For the text-containing cell, return its midpoint in [x, y] coordinate format. 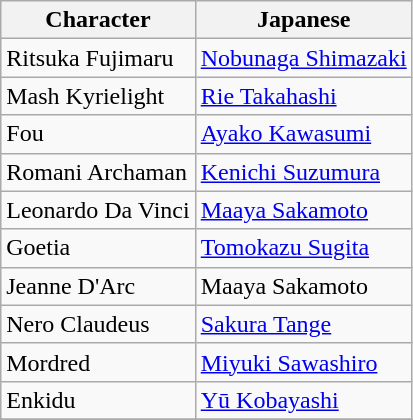
Yū Kobayashi [304, 400]
Sakura Tange [304, 324]
Ayako Kawasumi [304, 134]
Miyuki Sawashiro [304, 362]
Tomokazu Sugita [304, 248]
Ritsuka Fujimaru [98, 58]
Kenichi Suzumura [304, 172]
Japanese [304, 20]
Romani Archaman [98, 172]
Goetia [98, 248]
Nobunaga Shimazaki [304, 58]
Jeanne D'Arc [98, 286]
Nero Claudeus [98, 324]
Enkidu [98, 400]
Leonardo Da Vinci [98, 210]
Mordred [98, 362]
Rie Takahashi [304, 96]
Mash Kyrielight [98, 96]
Character [98, 20]
Fou [98, 134]
